Return (x, y) of the center of cell containing provided text 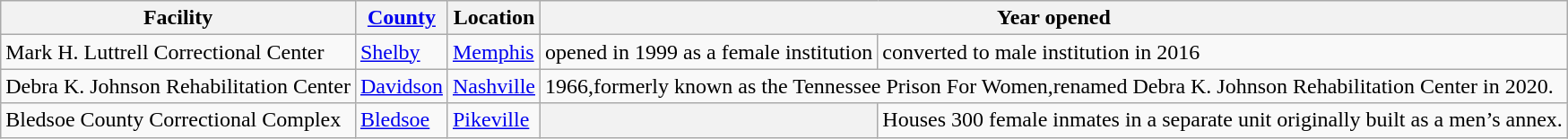
Debra K. Johnson Rehabilitation Center (178, 86)
Shelby (402, 52)
Bledsoe (402, 120)
converted to male institution in 2016 (1223, 52)
Facility (178, 18)
Nashville (493, 86)
Davidson (402, 86)
Year opened (1054, 18)
opened in 1999 as a female institution (709, 52)
Mark H. Luttrell Correctional Center (178, 52)
Pikeville (493, 120)
County (402, 18)
Location (493, 18)
1966,formerly known as the Tennessee Prison For Women,renamed Debra K. Johnson Rehabilitation Center in 2020. (1054, 86)
Houses 300 female inmates in a separate unit originally built as a men’s annex. (1223, 120)
Memphis (493, 52)
Bledsoe County Correctional Complex (178, 120)
